Identify which cell holds the provided text, then report its [x, y] central coordinate. 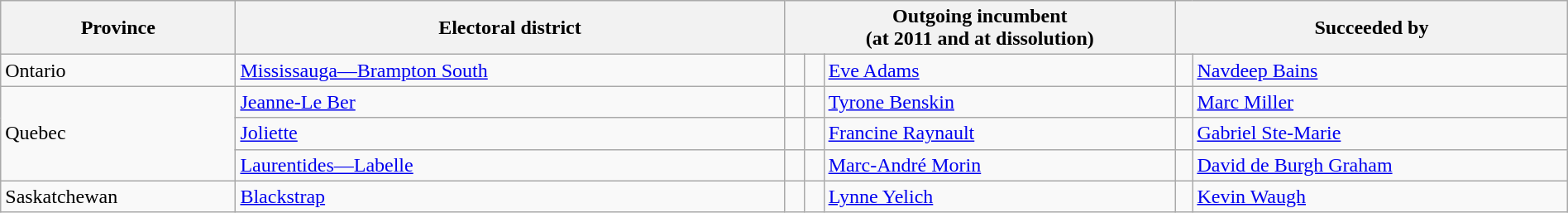
Lynne Yelich [1000, 196]
Blackstrap [509, 196]
Marc Miller [1379, 102]
Jeanne-Le Ber [509, 102]
David de Burgh Graham [1379, 165]
Joliette [509, 133]
Saskatchewan [118, 196]
Electoral district [509, 28]
Quebec [118, 133]
Mississauga—Brampton South [509, 70]
Gabriel Ste-Marie [1379, 133]
Tyrone Benskin [1000, 102]
Francine Raynault [1000, 133]
Navdeep Bains [1379, 70]
Succeeded by [1372, 28]
Province [118, 28]
Kevin Waugh [1379, 196]
Laurentides—Labelle [509, 165]
Outgoing incumbent(at 2011 and at dissolution) [980, 28]
Ontario [118, 70]
Marc-André Morin [1000, 165]
Eve Adams [1000, 70]
